Identify which cell holds the provided text, then report its (X, Y) central coordinate. 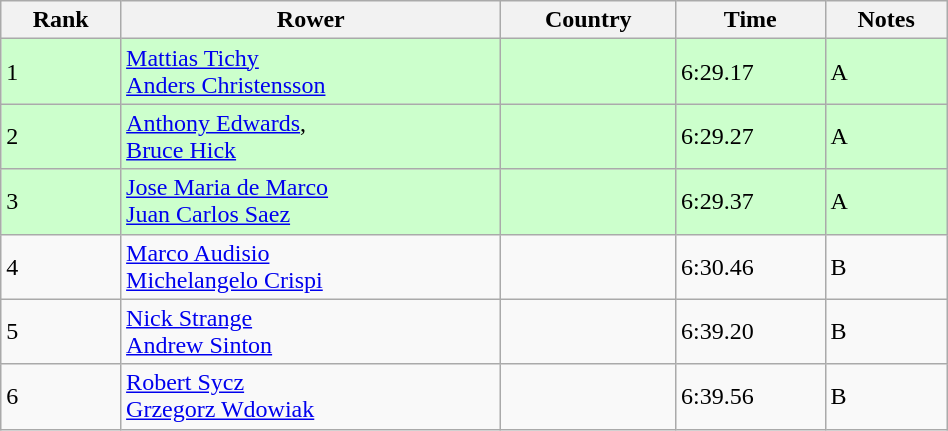
Robert Sycz Grzegorz Wdowiak (311, 396)
Notes (886, 20)
6:39.20 (751, 332)
Mattias Tichy Anders Christensson (311, 72)
6:29.27 (751, 136)
6:39.56 (751, 396)
6:29.37 (751, 202)
Rower (311, 20)
2 (61, 136)
Jose Maria de Marco Juan Carlos Saez (311, 202)
3 (61, 202)
Rank (61, 20)
5 (61, 332)
Time (751, 20)
6 (61, 396)
1 (61, 72)
Marco Audisio Michelangelo Crispi (311, 266)
Nick Strange Andrew Sinton (311, 332)
6:29.17 (751, 72)
Anthony Edwards, Bruce Hick (311, 136)
4 (61, 266)
Country (588, 20)
6:30.46 (751, 266)
